For the text-containing cell, return its midpoint in (x, y) coordinate format. 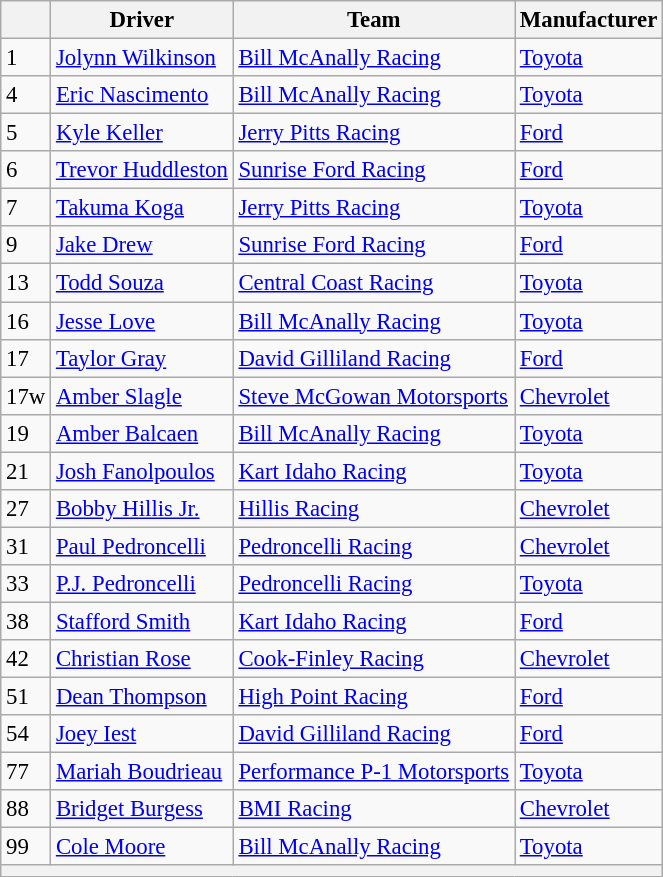
13 (26, 283)
Amber Balcaen (142, 433)
Cole Moore (142, 847)
33 (26, 584)
9 (26, 245)
5 (26, 133)
Josh Fanolpoulos (142, 471)
Jesse Love (142, 321)
31 (26, 546)
P.J. Pedroncelli (142, 584)
Mariah Boudrieau (142, 772)
17w (26, 396)
Performance P-1 Motorsports (374, 772)
17 (26, 358)
Steve McGowan Motorsports (374, 396)
6 (26, 170)
Paul Pedroncelli (142, 546)
Driver (142, 20)
16 (26, 321)
Cook-Finley Racing (374, 659)
Bridget Burgess (142, 809)
Jolynn Wilkinson (142, 58)
Hillis Racing (374, 509)
42 (26, 659)
51 (26, 697)
Trevor Huddleston (142, 170)
Christian Rose (142, 659)
Kyle Keller (142, 133)
54 (26, 734)
Takuma Koga (142, 208)
Stafford Smith (142, 621)
Amber Slagle (142, 396)
Todd Souza (142, 283)
4 (26, 95)
Central Coast Racing (374, 283)
21 (26, 471)
Manufacturer (588, 20)
BMI Racing (374, 809)
Dean Thompson (142, 697)
Team (374, 20)
99 (26, 847)
Eric Nascimento (142, 95)
7 (26, 208)
38 (26, 621)
77 (26, 772)
27 (26, 509)
1 (26, 58)
19 (26, 433)
Joey Iest (142, 734)
High Point Racing (374, 697)
88 (26, 809)
Taylor Gray (142, 358)
Bobby Hillis Jr. (142, 509)
Jake Drew (142, 245)
